Determine the (x, y) coordinate at the center of the cell enclosing the given text.  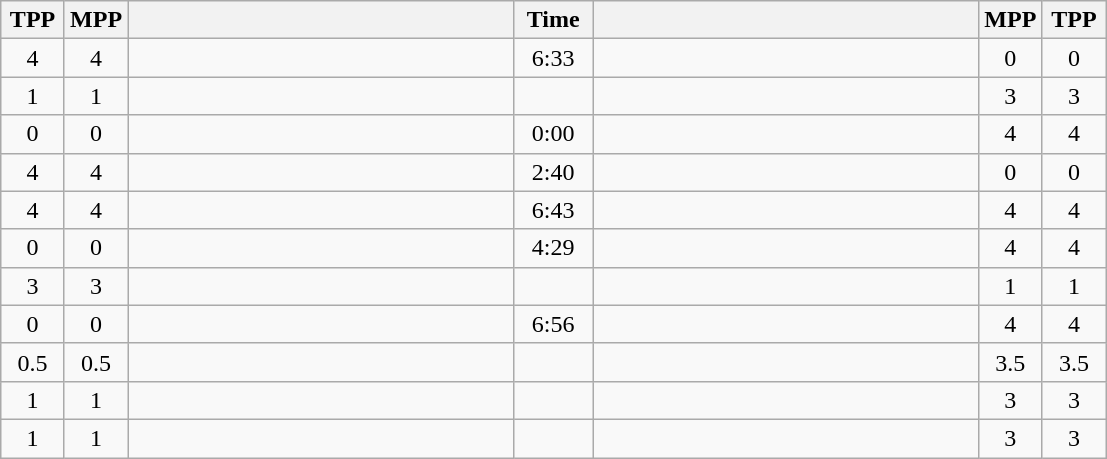
6:56 (554, 324)
4:29 (554, 248)
2:40 (554, 172)
0:00 (554, 134)
6:43 (554, 210)
6:33 (554, 58)
Time (554, 20)
